Scan for the cell matching the given text and deliver its [X, Y] coordinate at center. 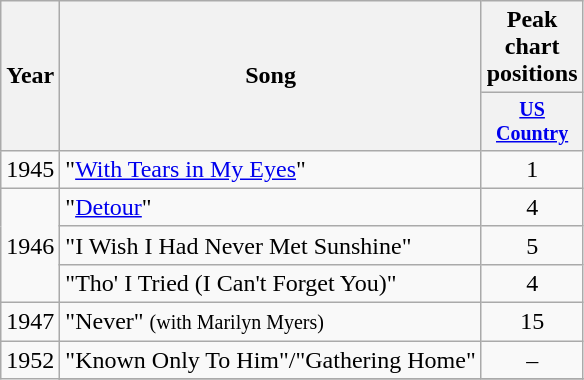
"Tho' I Tried (I Can't Forget You)" [270, 283]
1947 [30, 322]
1945 [30, 169]
1 [532, 169]
Year [30, 76]
US Country [532, 122]
5 [532, 245]
"Never" (with Marilyn Myers) [270, 322]
"Known Only To Him"/"Gathering Home" [270, 360]
1952 [30, 360]
Peak chart positions [532, 47]
"With Tears in My Eyes" [270, 169]
"Detour" [270, 207]
15 [532, 322]
– [532, 360]
1946 [30, 245]
Song [270, 76]
"I Wish I Had Never Met Sunshine" [270, 245]
